Capture the cell that displays the provided text and extract its (x, y) central coordinate. 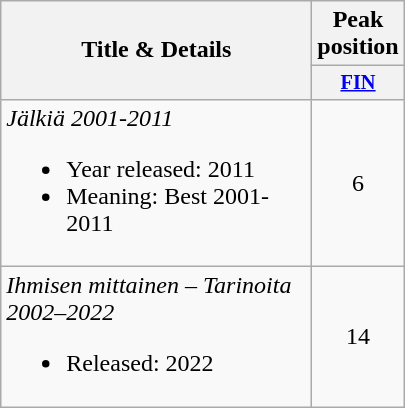
Peak position (358, 34)
Ihmisen mittainen – Tarinoita 2002–2022Released: 2022 (156, 337)
Jälkiä 2001-2011Year released: 2011Meaning: Best 2001-2011 (156, 182)
FIN (358, 83)
Title & Details (156, 50)
6 (358, 182)
14 (358, 337)
